Capture the cell that displays the provided text and extract its [X, Y] central coordinate. 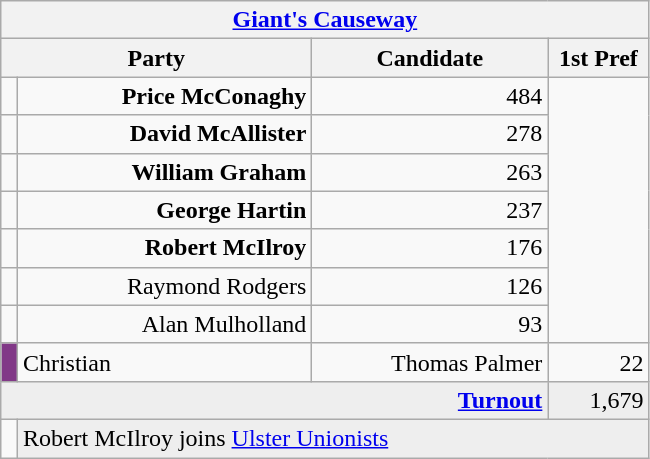
Giant's Causeway [325, 20]
278 [430, 134]
Robert McIlroy [164, 248]
1st Pref [598, 58]
Party [156, 58]
Candidate [430, 58]
David McAllister [164, 134]
Turnout [274, 400]
William Graham [164, 172]
1,679 [598, 400]
126 [430, 286]
176 [430, 248]
484 [430, 96]
Alan Mulholland [164, 324]
93 [430, 324]
Robert McIlroy joins Ulster Unionists [333, 438]
Price McConaghy [164, 96]
George Hartin [164, 210]
22 [598, 362]
Raymond Rodgers [164, 286]
Christian [164, 362]
263 [430, 172]
Thomas Palmer [430, 362]
237 [430, 210]
